Capture the cell that displays the provided text and extract its (x, y) central coordinate. 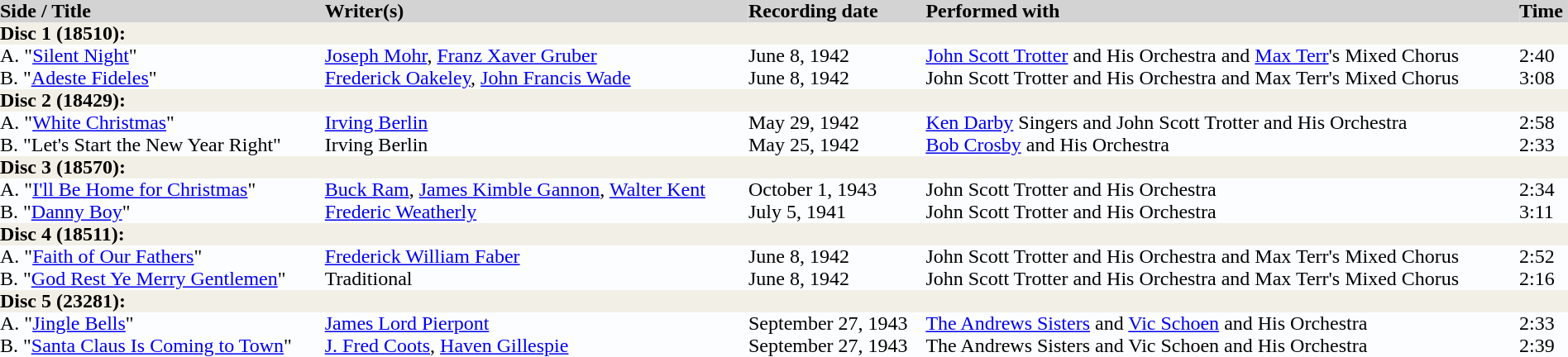
3:08 (1543, 78)
A. "Jingle Bells" (162, 324)
2:58 (1543, 122)
Disc 5 (23281): (784, 301)
Disc 3 (18570): (784, 167)
Bob Crosby and His Orchestra (1222, 145)
Disc 2 (18429): (784, 101)
A. "I'll Be Home for Christmas" (162, 190)
Buck Ram, James Kimble Gannon, Walter Kent (537, 190)
Frederick Oakeley, John Francis Wade (537, 78)
Performed with (1222, 12)
October 1, 1943 (837, 190)
A. "Silent Night" (162, 56)
3:11 (1543, 212)
B. "Santa Claus Is Coming to Town" (162, 345)
July 5, 1941 (837, 212)
A. "White Christmas" (162, 122)
B. "God Rest Ye Merry Gentlemen" (162, 279)
B. "Adeste Fideles" (162, 78)
B. "Let's Start the New Year Right" (162, 145)
2:39 (1543, 345)
B. "Danny Boy" (162, 212)
Ken Darby Singers and John Scott Trotter and His Orchestra (1222, 122)
Disc 1 (18510): (784, 33)
Frederic Weatherly (537, 212)
Writer(s) (537, 12)
Side / Title (162, 12)
Disc 4 (18511): (784, 235)
Time (1543, 12)
Joseph Mohr, Franz Xaver Gruber (537, 56)
2:40 (1543, 56)
2:16 (1543, 279)
May 25, 1942 (837, 145)
A. "Faith of Our Fathers" (162, 256)
Traditional (537, 279)
2:34 (1543, 190)
J. Fred Coots, Haven Gillespie (537, 345)
James Lord Pierpont (537, 324)
May 29, 1942 (837, 122)
2:52 (1543, 256)
Recording date (837, 12)
Frederick William Faber (537, 256)
